From the cell containing the given text, extract its center point as [X, Y] coordinate. 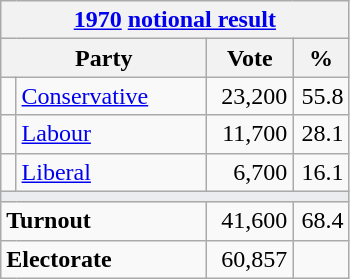
41,600 [250, 221]
68.4 [321, 221]
Turnout [104, 221]
Vote [250, 58]
1970 notional result [175, 20]
16.1 [321, 172]
28.1 [321, 134]
11,700 [250, 134]
Labour [112, 134]
Party [104, 58]
Liberal [112, 172]
Electorate [104, 259]
55.8 [321, 96]
6,700 [250, 172]
Conservative [112, 96]
60,857 [250, 259]
23,200 [250, 96]
% [321, 58]
